Find where the given text appears and provide that cell's center as (X, Y) coordinate. 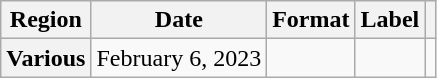
Region (46, 20)
Date (179, 20)
Format (311, 20)
Label (390, 20)
Various (46, 58)
February 6, 2023 (179, 58)
